From the cell containing the given text, extract its center point as [x, y] coordinate. 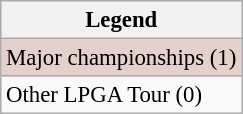
Legend [122, 20]
Other LPGA Tour (0) [122, 95]
Major championships (1) [122, 58]
